Find where the given text appears and provide that cell's center as [X, Y] coordinate. 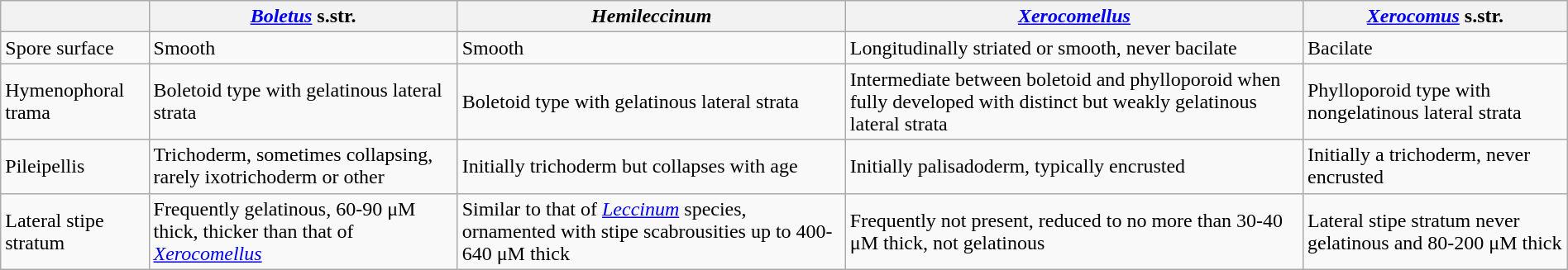
Phylloporoid type with nongelatinous lateral strata [1435, 102]
Frequently gelatinous, 60-90 μM thick, thicker than that of Xerocomellus [303, 231]
Hymenophoral trama [74, 102]
Xerocomus s.str. [1435, 17]
Initially palisadoderm, typically encrusted [1073, 167]
Boletus s.str. [303, 17]
Intermediate between boletoid and phylloporoid when fully developed with distinct but weakly gelatinous lateral strata [1073, 102]
Pileipellis [74, 167]
Similar to that of Leccinum species, ornamented with stipe scabrousities up to 400-640 μM thick [652, 231]
Lateral stipe stratum [74, 231]
Frequently not present, reduced to no more than 30-40 μM thick, not gelatinous [1073, 231]
Lateral stipe stratum never gelatinous and 80-200 μM thick [1435, 231]
Xerocomellus [1073, 17]
Initially a trichoderm, never encrusted [1435, 167]
Longitudinally striated or smooth, never bacilate [1073, 48]
Bacilate [1435, 48]
Trichoderm, sometimes collapsing, rarely ixotrichoderm or other [303, 167]
Initially trichoderm but collapses with age [652, 167]
Hemileccinum [652, 17]
Spore surface [74, 48]
